Pinpoint the cell where the given text exists, returning its (X, Y) midpoint coordinate. 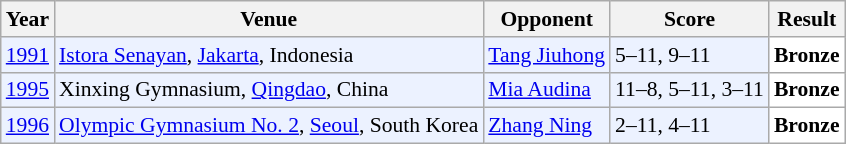
Tang Jiuhong (546, 55)
5–11, 9–11 (690, 55)
11–8, 5–11, 3–11 (690, 90)
Istora Senayan, Jakarta, Indonesia (268, 55)
Mia Audina (546, 90)
1996 (28, 126)
Opponent (546, 19)
Result (807, 19)
Score (690, 19)
Zhang Ning (546, 126)
1991 (28, 55)
Xinxing Gymnasium, Qingdao, China (268, 90)
Venue (268, 19)
1995 (28, 90)
Olympic Gymnasium No. 2, Seoul, South Korea (268, 126)
2–11, 4–11 (690, 126)
Year (28, 19)
